Detect which cell encompasses the target text, then output its [X, Y] center coordinate. 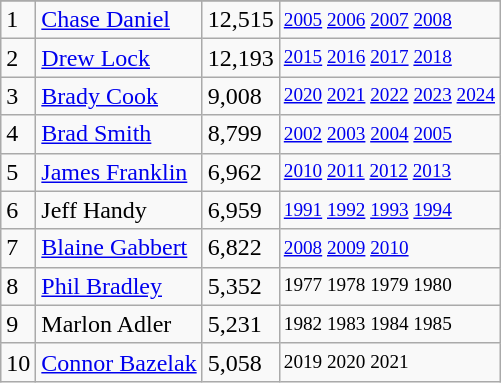
12,193 [240, 58]
1 [18, 20]
4 [18, 134]
3 [18, 96]
5,058 [240, 362]
1991 1992 1993 1994 [389, 210]
2015 2016 2017 2018 [389, 58]
6,822 [240, 248]
Marlon Adler [119, 324]
1982 1983 1984 1985 [389, 324]
9,008 [240, 96]
2002 2003 2004 2005 [389, 134]
6 [18, 210]
Brad Smith [119, 134]
10 [18, 362]
Chase Daniel [119, 20]
Jeff Handy [119, 210]
Phil Bradley [119, 286]
5,231 [240, 324]
2019 2020 2021 [389, 362]
Brady Cook [119, 96]
12,515 [240, 20]
6,959 [240, 210]
2008 2009 2010 [389, 248]
2020 2021 2022 2023 2024 [389, 96]
2005 2006 2007 2008 [389, 20]
7 [18, 248]
James Franklin [119, 172]
1977 1978 1979 1980 [389, 286]
Drew Lock [119, 58]
2010 2011 2012 2013 [389, 172]
Blaine Gabbert [119, 248]
9 [18, 324]
6,962 [240, 172]
2 [18, 58]
5 [18, 172]
8,799 [240, 134]
5,352 [240, 286]
Connor Bazelak [119, 362]
8 [18, 286]
